Capture the cell that displays the provided text and extract its [X, Y] central coordinate. 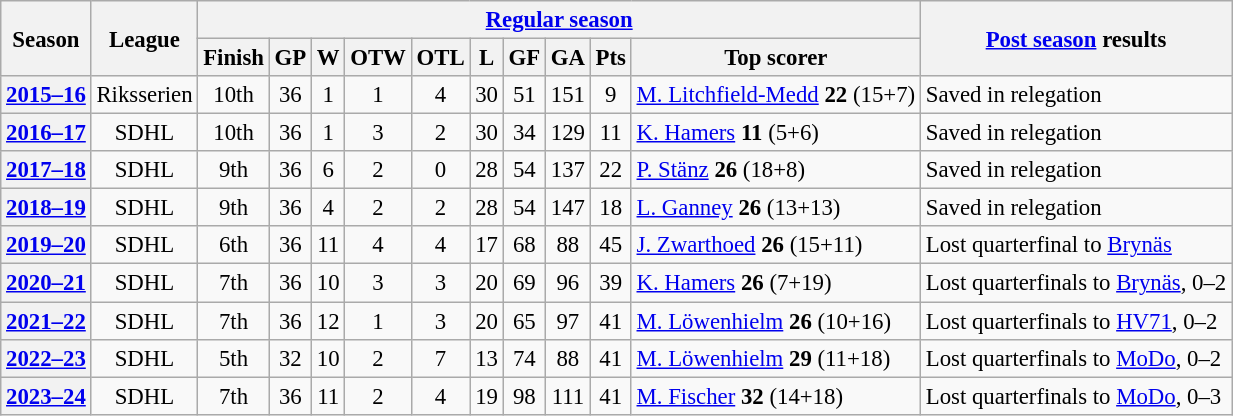
137 [568, 170]
Regular season [560, 20]
2019–20 [46, 245]
M. Löwenhielm 29 (11+18) [776, 358]
M. Fischer 32 (14+18) [776, 396]
2022–23 [46, 358]
147 [568, 208]
65 [524, 321]
OTW [378, 58]
2023–24 [46, 396]
M. Litchfield-Medd 22 (15+7) [776, 95]
2021–22 [46, 321]
96 [568, 283]
69 [524, 283]
2017–18 [46, 170]
2020–21 [46, 283]
68 [524, 245]
Lost quarterfinals to HV71, 0–2 [1076, 321]
Lost quarterfinals to MoDo, 0–3 [1076, 396]
K. Hamers 11 (5+6) [776, 133]
151 [568, 95]
74 [524, 358]
45 [610, 245]
129 [568, 133]
2016–17 [46, 133]
6 [328, 170]
51 [524, 95]
7 [440, 358]
M. Löwenhielm 26 (10+16) [776, 321]
Top scorer [776, 58]
K. Hamers 26 (7+19) [776, 283]
2018–19 [46, 208]
Finish [234, 58]
League [144, 38]
GA [568, 58]
17 [486, 245]
9 [610, 95]
5th [234, 358]
L. Ganney 26 (13+13) [776, 208]
Pts [610, 58]
Riksserien [144, 95]
GF [524, 58]
32 [290, 358]
GP [290, 58]
Lost quarterfinal to Brynäs [1076, 245]
22 [610, 170]
18 [610, 208]
0 [440, 170]
6th [234, 245]
2015–16 [46, 95]
111 [568, 396]
J. Zwarthoed 26 (15+11) [776, 245]
Lost quarterfinals to MoDo, 0–2 [1076, 358]
W [328, 58]
P. Stänz 26 (18+8) [776, 170]
L [486, 58]
97 [568, 321]
Season [46, 38]
13 [486, 358]
39 [610, 283]
19 [486, 396]
OTL [440, 58]
34 [524, 133]
Lost quarterfinals to Brynäs, 0–2 [1076, 283]
Post season results [1076, 38]
98 [524, 396]
12 [328, 321]
